Determine the [X, Y] coordinate at the center of the cell enclosing the given text.  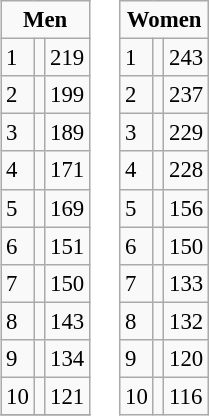
169 [68, 208]
189 [68, 133]
228 [186, 170]
116 [186, 396]
156 [186, 208]
121 [68, 396]
143 [68, 321]
171 [68, 170]
199 [68, 95]
237 [186, 95]
Men [46, 20]
132 [186, 321]
120 [186, 358]
134 [68, 358]
243 [186, 58]
Women [164, 20]
229 [186, 133]
151 [68, 246]
133 [186, 283]
219 [68, 58]
